From the cell containing the given text, extract its center point as (X, Y) coordinate. 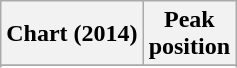
Chart (2014) (72, 34)
Peakposition (189, 34)
